Detect which cell encompasses the target text, then output its [x, y] center coordinate. 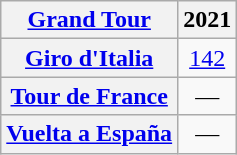
Giro d'Italia [90, 58]
2021 [208, 20]
Grand Tour [90, 20]
Vuelta a España [90, 134]
Tour de France [90, 96]
142 [208, 58]
